Return the (x, y) coordinate for the center point of the cell that contains the specified text.  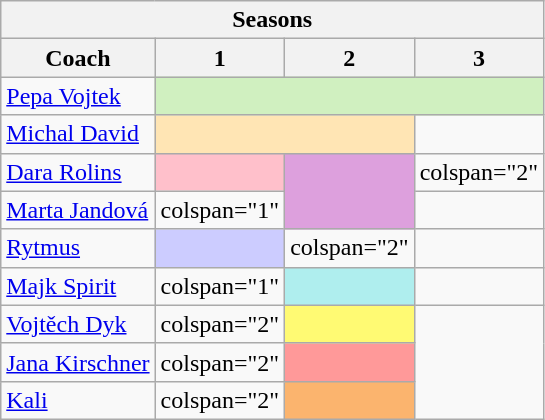
Kali (78, 400)
Coach (78, 58)
Michal David (78, 134)
Marta Jandová (78, 210)
Majk Spirit (78, 286)
Pepa Vojtek (78, 96)
Seasons (272, 20)
Rytmus (78, 248)
3 (479, 58)
2 (350, 58)
Vojtěch Dyk (78, 324)
Dara Rolins (78, 172)
1 (220, 58)
Jana Kirschner (78, 362)
